Return [x, y] of the center of cell containing provided text 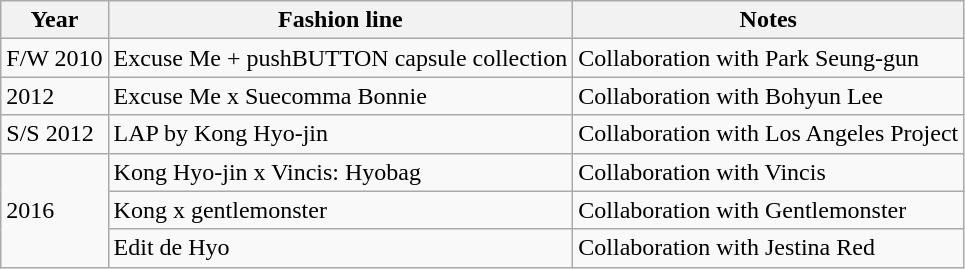
Fashion line [340, 20]
2016 [54, 210]
Notes [768, 20]
LAP by Kong Hyo-jin [340, 134]
Collaboration with Gentlemonster [768, 210]
Edit de Hyo [340, 248]
Excuse Me x Suecomma Bonnie [340, 96]
S/S 2012 [54, 134]
2012 [54, 96]
Collaboration with Bohyun Lee [768, 96]
Kong Hyo-jin x Vincis: Hyobag [340, 172]
F/W 2010 [54, 58]
Collaboration with Jestina Red [768, 248]
Kong x gentlemonster [340, 210]
Collaboration with Los Angeles Project [768, 134]
Excuse Me + pushBUTTON capsule collection [340, 58]
Collaboration with Vincis [768, 172]
Collaboration with Park Seung-gun [768, 58]
Year [54, 20]
